Output the [X, Y] coordinate of the center of the cell containing the given text.  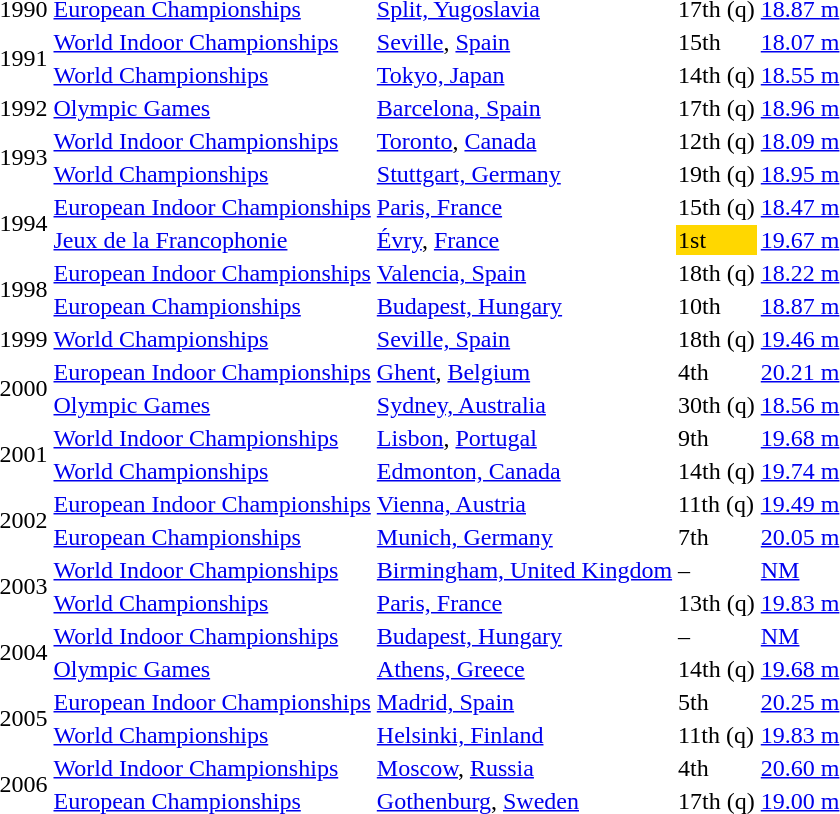
1st [717, 240]
Helsinki, Finland [524, 735]
Jeux de la Francophonie [212, 240]
Ghent, Belgium [524, 372]
Madrid, Spain [524, 702]
15th (q) [717, 207]
Valencia, Spain [524, 273]
Stuttgart, Germany [524, 174]
13th (q) [717, 603]
Vienna, Austria [524, 504]
30th (q) [717, 405]
17th (q) [717, 108]
Moscow, Russia [524, 768]
9th [717, 438]
19th (q) [717, 174]
Tokyo, Japan [524, 75]
Athens, Greece [524, 669]
Munich, Germany [524, 537]
10th [717, 306]
15th [717, 42]
Edmonton, Canada [524, 471]
5th [717, 702]
12th (q) [717, 141]
Lisbon, Portugal [524, 438]
Évry, France [524, 240]
7th [717, 537]
Sydney, Australia [524, 405]
Toronto, Canada [524, 141]
Birmingham, United Kingdom [524, 570]
Barcelona, Spain [524, 108]
